Determine the (x, y) coordinate at the center of the cell enclosing the given text.  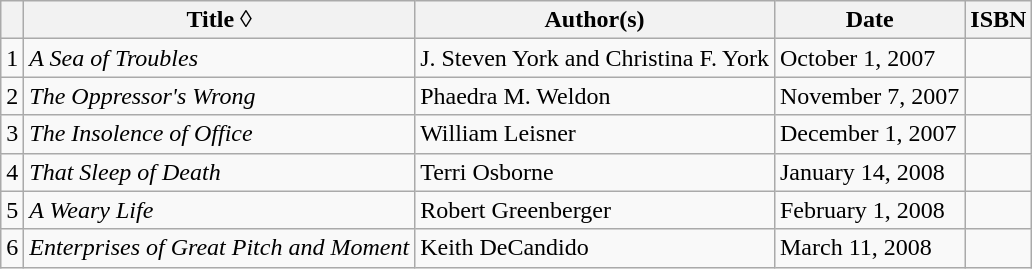
The Insolence of Office (220, 134)
Title ◊ (220, 20)
3 (12, 134)
A Weary Life (220, 210)
Robert Greenberger (595, 210)
January 14, 2008 (869, 172)
Phaedra M. Weldon (595, 96)
2 (12, 96)
February 1, 2008 (869, 210)
Keith DeCandido (595, 248)
That Sleep of Death (220, 172)
William Leisner (595, 134)
October 1, 2007 (869, 58)
6 (12, 248)
December 1, 2007 (869, 134)
J. Steven York and Christina F. York (595, 58)
November 7, 2007 (869, 96)
Date (869, 20)
Enterprises of Great Pitch and Moment (220, 248)
Terri Osborne (595, 172)
Author(s) (595, 20)
ISBN (998, 20)
The Oppressor's Wrong (220, 96)
1 (12, 58)
5 (12, 210)
4 (12, 172)
A Sea of Troubles (220, 58)
March 11, 2008 (869, 248)
